Extract the (x, y) coordinate from the center of the cell holding the provided text.  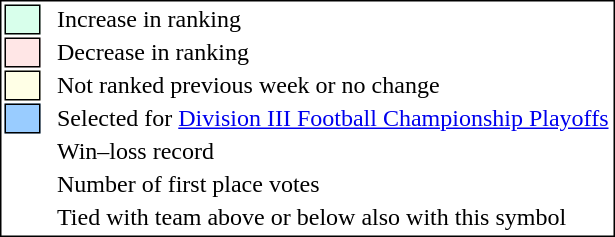
Not ranked previous week or no change (334, 85)
Tied with team above or below also with this symbol (334, 217)
Decrease in ranking (334, 53)
Number of first place votes (334, 185)
Win–loss record (334, 151)
Selected for Division III Football Championship Playoffs (334, 119)
Increase in ranking (334, 19)
